For the text-containing cell, return its midpoint in (X, Y) coordinate format. 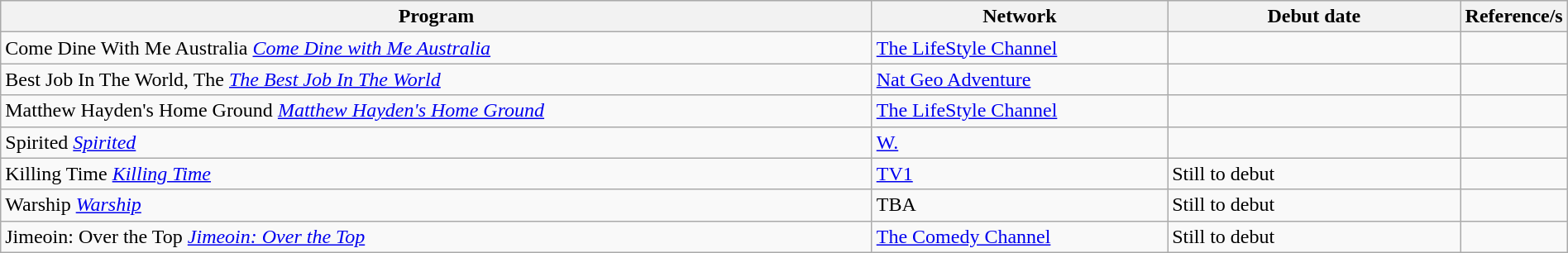
Debut date (1314, 17)
Reference/s (1513, 17)
Matthew Hayden's Home Ground Matthew Hayden's Home Ground (437, 111)
Network (1019, 17)
Nat Geo Adventure (1019, 79)
Jimeoin: Over the Top Jimeoin: Over the Top (437, 236)
Spirited Spirited (437, 142)
Come Dine With Me Australia Come Dine with Me Australia (437, 48)
Warship Warship (437, 205)
Best Job In The World, The The Best Job In The World (437, 79)
TBA (1019, 205)
Program (437, 17)
Killing Time Killing Time (437, 174)
W. (1019, 142)
TV1 (1019, 174)
The Comedy Channel (1019, 236)
